Capture the cell that displays the provided text and extract its [x, y] central coordinate. 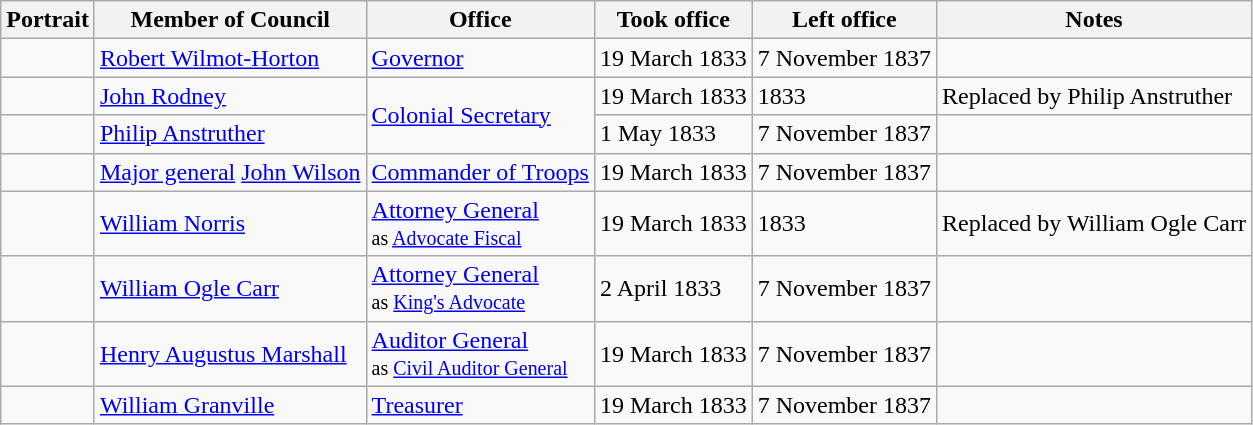
Replaced by William Ogle Carr [1094, 224]
Robert Wilmot-Horton [230, 58]
William Granville [230, 405]
Treasurer [480, 405]
Major general John Wilson [230, 172]
2 April 1833 [673, 288]
Office [480, 20]
Governor [480, 58]
Took office [673, 20]
Commander of Troops [480, 172]
Left office [844, 20]
Auditor Generalas Civil Auditor General [480, 354]
Replaced by Philip Anstruther [1094, 96]
Portrait [48, 20]
Member of Council [230, 20]
Attorney Generalas Advocate Fiscal [480, 224]
John Rodney [230, 96]
Philip Anstruther [230, 134]
Attorney Generalas King's Advocate [480, 288]
William Norris [230, 224]
Notes [1094, 20]
Colonial Secretary [480, 115]
William Ogle Carr [230, 288]
1 May 1833 [673, 134]
Henry Augustus Marshall [230, 354]
